Find where the given text appears and provide that cell's center as [X, Y] coordinate. 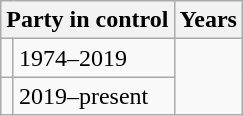
Years [208, 20]
1974–2019 [94, 58]
2019–present [94, 96]
Party in control [88, 20]
